Search for the cell housing the specified text and yield its (x, y) center coordinate. 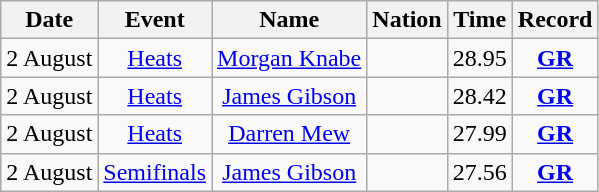
Time (480, 20)
Darren Mew (290, 134)
Event (155, 20)
Date (50, 20)
Semifinals (155, 172)
27.99 (480, 134)
28.42 (480, 96)
27.56 (480, 172)
Nation (407, 20)
Record (555, 20)
28.95 (480, 58)
Morgan Knabe (290, 58)
Name (290, 20)
